For the text-containing cell, return its midpoint in [x, y] coordinate format. 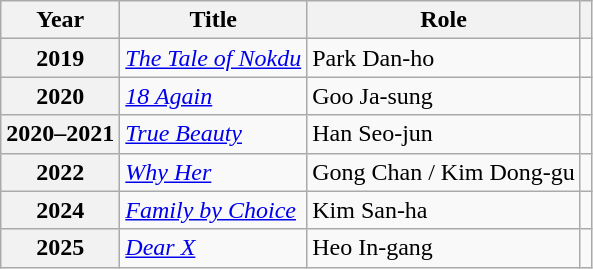
2024 [60, 210]
Heo In-gang [444, 248]
Why Her [214, 172]
True Beauty [214, 134]
Dear X [214, 248]
18 Again [214, 96]
Role [444, 20]
2025 [60, 248]
Kim San-ha [444, 210]
2020 [60, 96]
2022 [60, 172]
Park Dan-ho [444, 58]
Goo Ja-sung [444, 96]
Han Seo-jun [444, 134]
Gong Chan / Kim Dong-gu [444, 172]
Year [60, 20]
Title [214, 20]
The Tale of Nokdu [214, 58]
2019 [60, 58]
Family by Choice [214, 210]
2020–2021 [60, 134]
